Capture the cell that displays the provided text and extract its (X, Y) central coordinate. 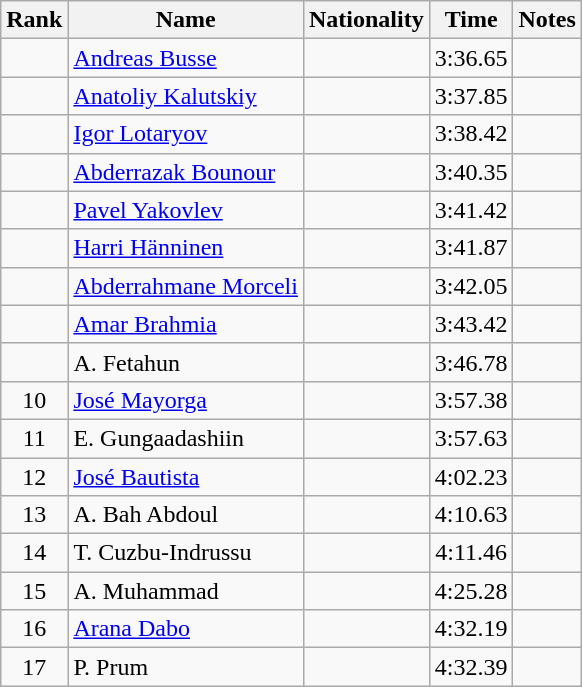
T. Cuzbu-Indrussu (186, 553)
3:41.42 (471, 210)
3:38.42 (471, 134)
3:43.42 (471, 324)
José Mayorga (186, 400)
3:46.78 (471, 362)
Igor Lotaryov (186, 134)
11 (34, 438)
Name (186, 20)
3:36.65 (471, 58)
Andreas Busse (186, 58)
10 (34, 400)
P. Prum (186, 667)
15 (34, 591)
3:42.05 (471, 286)
3:41.87 (471, 248)
4:10.63 (471, 515)
17 (34, 667)
4:25.28 (471, 591)
E. Gungaadashiin (186, 438)
4:02.23 (471, 477)
3:57.38 (471, 400)
Arana Dabo (186, 629)
4:11.46 (471, 553)
16 (34, 629)
4:32.19 (471, 629)
Rank (34, 20)
A. Muhammad (186, 591)
4:32.39 (471, 667)
12 (34, 477)
A. Bah Abdoul (186, 515)
Harri Hänninen (186, 248)
3:57.63 (471, 438)
Abderrahmane Morceli (186, 286)
14 (34, 553)
Pavel Yakovlev (186, 210)
A. Fetahun (186, 362)
13 (34, 515)
Nationality (366, 20)
Notes (547, 20)
Abderrazak Bounour (186, 172)
Time (471, 20)
José Bautista (186, 477)
3:37.85 (471, 96)
Amar Brahmia (186, 324)
Anatoliy Kalutskiy (186, 96)
3:40.35 (471, 172)
